Extract the (x, y) coordinate from the center of the cell holding the provided text.  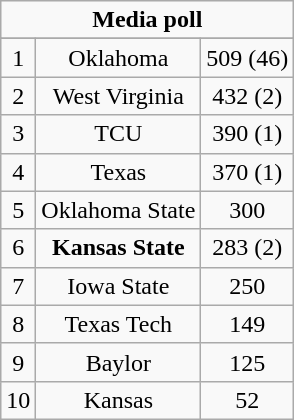
3 (18, 134)
2 (18, 96)
Texas Tech (118, 324)
Texas (118, 172)
1 (18, 58)
432 (2) (248, 96)
Oklahoma (118, 58)
TCU (118, 134)
Kansas (118, 400)
5 (18, 210)
125 (248, 362)
4 (18, 172)
Oklahoma State (118, 210)
52 (248, 400)
283 (2) (248, 248)
Kansas State (118, 248)
Baylor (118, 362)
Iowa State (118, 286)
370 (1) (248, 172)
West Virginia (118, 96)
8 (18, 324)
9 (18, 362)
10 (18, 400)
390 (1) (248, 134)
149 (248, 324)
250 (248, 286)
7 (18, 286)
Media poll (148, 20)
300 (248, 210)
509 (46) (248, 58)
6 (18, 248)
